Determine the [x, y] coordinate at the center of the cell enclosing the given text.  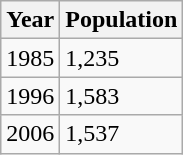
1,235 [122, 58]
1,537 [122, 134]
2006 [30, 134]
1996 [30, 96]
Year [30, 20]
1985 [30, 58]
1,583 [122, 96]
Population [122, 20]
